For the text-containing cell, return its midpoint in [X, Y] coordinate format. 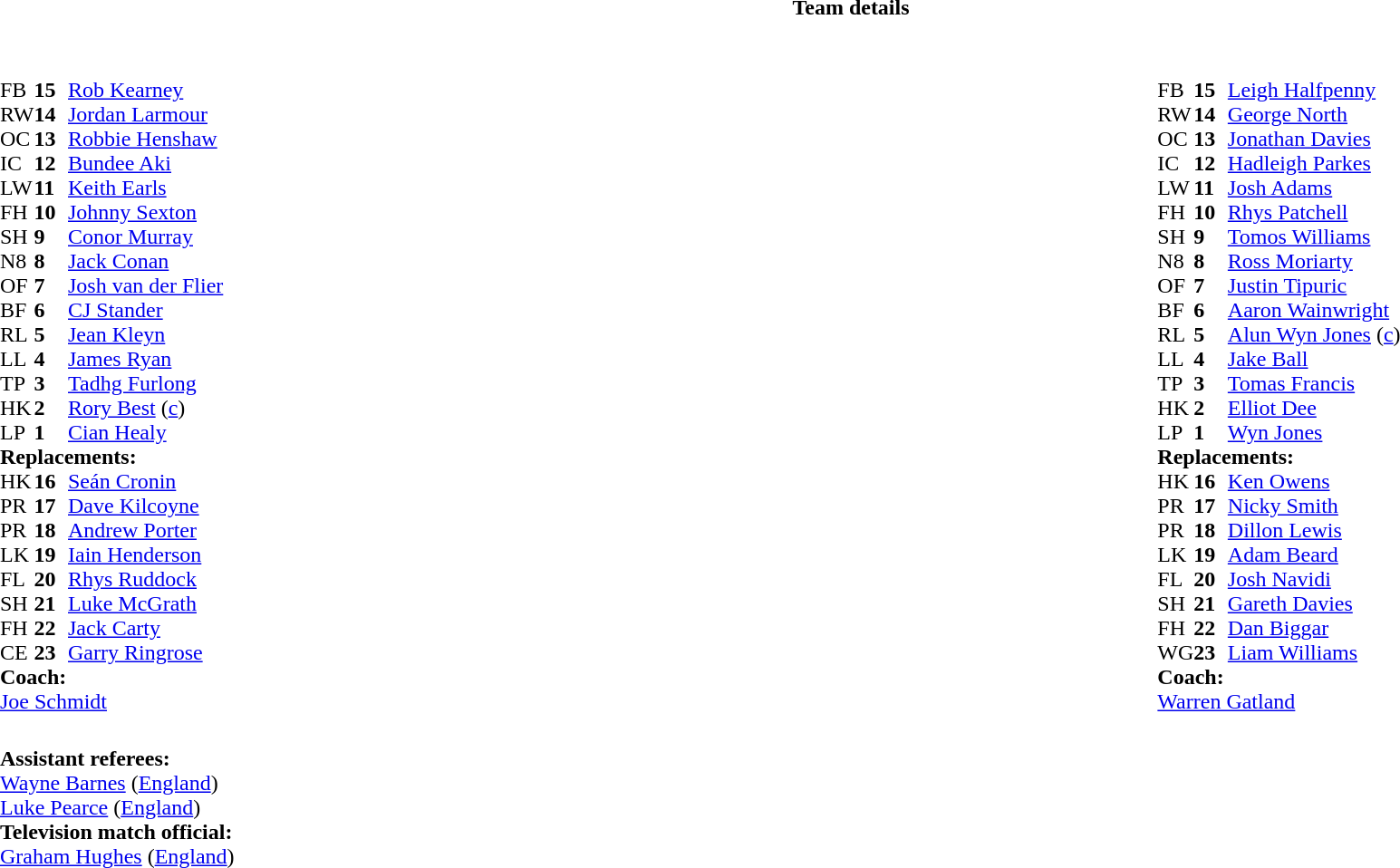
Jordan Larmour [145, 114]
Keith Earls [145, 188]
Luke McGrath [145, 603]
CJ Stander [145, 310]
Bundee Aki [145, 163]
Warren Gatland [1279, 701]
CE [17, 652]
Dave Kilcoyne [145, 506]
Jean Kleyn [145, 335]
James Ryan [145, 359]
Conor Murray [145, 237]
Robbie Henshaw [145, 140]
Johnny Sexton [145, 212]
Rob Kearney [145, 91]
Seán Cronin [145, 482]
WG [1175, 652]
Josh van der Flier [145, 286]
Andrew Porter [145, 531]
Jack Carty [145, 629]
Jack Conan [145, 261]
Joe Schmidt [111, 701]
Iain Henderson [145, 555]
Rhys Ruddock [145, 580]
Tadhg Furlong [145, 384]
Garry Ringrose [145, 652]
Rory Best (c) [145, 408]
Cian Healy [145, 433]
